Extract the (x, y) coordinate from the center of the cell holding the provided text.  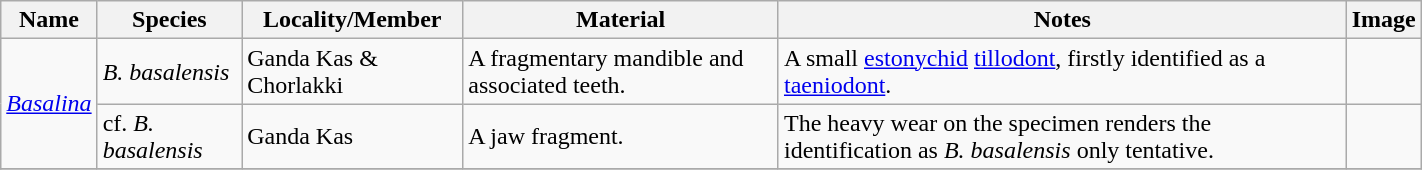
A fragmentary mandible and associated teeth. (621, 72)
The heavy wear on the specimen renders the identification as B. basalensis only tentative. (1062, 136)
Locality/Member (352, 20)
A small estonychid tillodont, firstly identified as a taeniodont. (1062, 72)
Name (49, 20)
Species (169, 20)
Ganda Kas & Chorlakki (352, 72)
Notes (1062, 20)
Basalina (49, 104)
A jaw fragment. (621, 136)
Material (621, 20)
cf. B. basalensis (169, 136)
Ganda Kas (352, 136)
Image (1384, 20)
B. basalensis (169, 72)
